Output the (X, Y) coordinate of the center of the cell containing the given text.  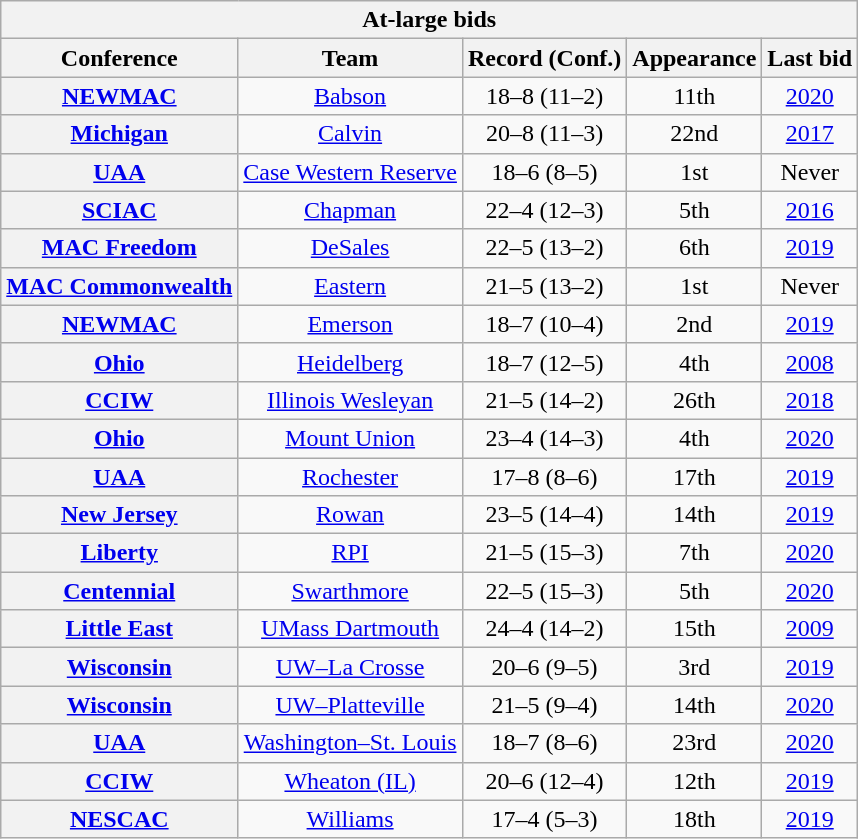
Last bid (810, 58)
12th (694, 781)
SCIAC (120, 210)
Williams (350, 819)
21–5 (13–2) (544, 286)
Appearance (694, 58)
Team (350, 58)
2016 (810, 210)
22–4 (12–3) (544, 210)
Calvin (350, 134)
Centennial (120, 591)
17–4 (5–3) (544, 819)
20–6 (9–5) (544, 667)
24–4 (14–2) (544, 629)
2017 (810, 134)
UW–La Crosse (350, 667)
18–7 (10–4) (544, 324)
Little East (120, 629)
11th (694, 96)
UW–Platteville (350, 705)
Rowan (350, 515)
Swarthmore (350, 591)
New Jersey (120, 515)
MAC Commonwealth (120, 286)
18th (694, 819)
2008 (810, 362)
At-large bids (430, 20)
Wheaton (IL) (350, 781)
Chapman (350, 210)
22nd (694, 134)
Rochester (350, 477)
15th (694, 629)
Washington–St. Louis (350, 743)
18–6 (8–5) (544, 172)
Emerson (350, 324)
21–5 (15–3) (544, 553)
Babson (350, 96)
23–4 (14–3) (544, 438)
21–5 (9–4) (544, 705)
Illinois Wesleyan (350, 400)
17–8 (8–6) (544, 477)
Case Western Reserve (350, 172)
MAC Freedom (120, 248)
22–5 (13–2) (544, 248)
23rd (694, 743)
20–6 (12–4) (544, 781)
Michigan (120, 134)
Liberty (120, 553)
Eastern (350, 286)
7th (694, 553)
UMass Dartmouth (350, 629)
2nd (694, 324)
Mount Union (350, 438)
6th (694, 248)
23–5 (14–4) (544, 515)
Record (Conf.) (544, 58)
21–5 (14–2) (544, 400)
20–8 (11–3) (544, 134)
2018 (810, 400)
DeSales (350, 248)
Heidelberg (350, 362)
18–8 (11–2) (544, 96)
22–5 (15–3) (544, 591)
18–7 (12–5) (544, 362)
26th (694, 400)
RPI (350, 553)
17th (694, 477)
Conference (120, 58)
18–7 (8–6) (544, 743)
NESCAC (120, 819)
2009 (810, 629)
3rd (694, 667)
